Capture the cell that displays the provided text and extract its (x, y) central coordinate. 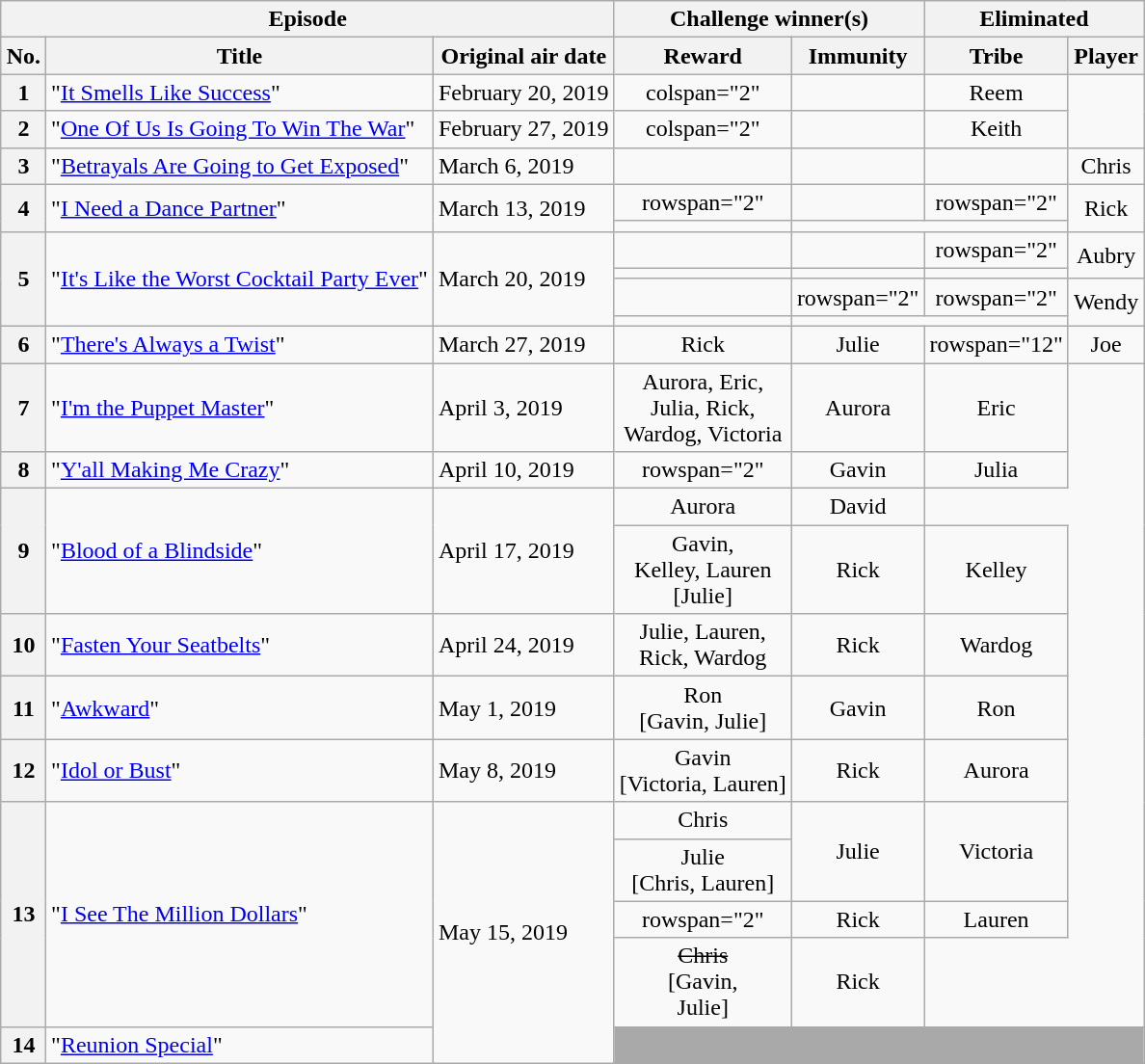
Immunity (858, 56)
Player (1105, 56)
"There's Always a Twist" (240, 344)
March 6, 2019 (523, 166)
Wardog (997, 646)
rowspan="12" (997, 344)
April 17, 2019 (523, 551)
Wendy (1105, 303)
David (858, 507)
"It's Like the Worst Cocktail Party Ever" (240, 279)
"One Of Us Is Going To Win The War" (240, 129)
7 (23, 407)
"It Smells Like Success" (240, 93)
March 27, 2019 (523, 344)
14 (23, 1045)
No. (23, 56)
1 (23, 93)
April 24, 2019 (523, 646)
Eric (997, 407)
Julie, Lauren,Rick, Wardog (703, 646)
"Betrayals Are Going to Get Exposed" (240, 166)
March 20, 2019 (523, 279)
Aubry (1105, 254)
Challenge winner(s) (769, 19)
Gavin[Victoria, Lauren] (703, 771)
Chris[Gavin,Julie] (703, 982)
February 20, 2019 (523, 93)
"Idol or Bust" (240, 771)
"Y'all Making Me Crazy" (240, 470)
Title (240, 56)
8 (23, 470)
Julie[Chris, Lauren] (703, 869)
11 (23, 707)
Kelley (997, 570)
Lauren (997, 919)
Julia (997, 470)
Original air date (523, 56)
4 (23, 208)
April 3, 2019 (523, 407)
2 (23, 129)
Victoria (997, 852)
April 10, 2019 (523, 470)
6 (23, 344)
Eliminated (1034, 19)
"Reunion Special" (240, 1045)
9 (23, 551)
"Fasten Your Seatbelts" (240, 646)
10 (23, 646)
12 (23, 771)
"Blood of a Blindside" (240, 551)
Aurora, Eric,Julia, Rick,Wardog, Victoria (703, 407)
May 8, 2019 (523, 771)
May 15, 2019 (523, 933)
Ron (997, 707)
"Awkward" (240, 707)
"I Need a Dance Partner" (240, 208)
Gavin,Kelley, Lauren[Julie] (703, 570)
May 1, 2019 (523, 707)
Episode (307, 19)
February 27, 2019 (523, 129)
Keith (997, 129)
March 13, 2019 (523, 208)
Tribe (997, 56)
"I See The Million Dollars" (240, 914)
Reem (997, 93)
3 (23, 166)
Joe (1105, 344)
Ron[Gavin, Julie] (703, 707)
5 (23, 279)
"I'm the Puppet Master" (240, 407)
13 (23, 914)
Reward (703, 56)
